Detect which cell encompasses the target text, then output its [x, y] center coordinate. 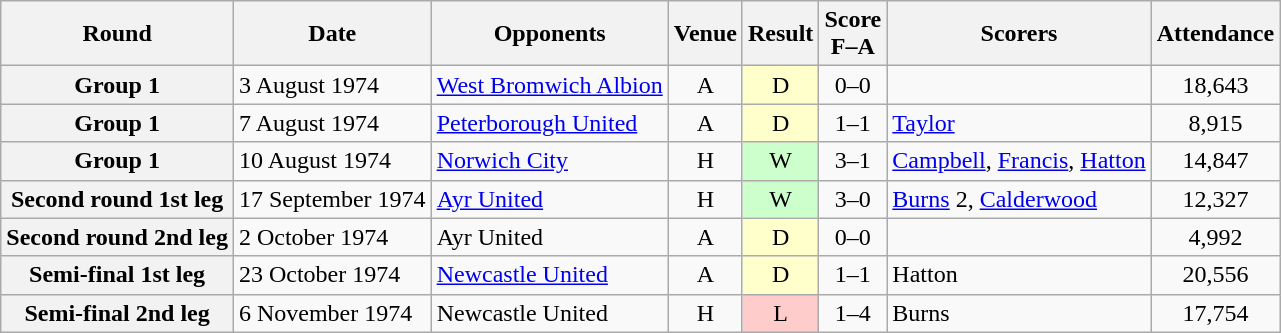
Date [332, 34]
Burns 2, Calderwood [1019, 199]
Peterborough United [550, 123]
3 August 1974 [332, 85]
4,992 [1215, 237]
20,556 [1215, 275]
12,327 [1215, 199]
Campbell, Francis, Hatton [1019, 161]
8,915 [1215, 123]
17 September 1974 [332, 199]
Burns [1019, 313]
Result [780, 34]
West Bromwich Albion [550, 85]
10 August 1974 [332, 161]
Scorers [1019, 34]
1–4 [853, 313]
Semi-final 2nd leg [118, 313]
Taylor [1019, 123]
6 November 1974 [332, 313]
Norwich City [550, 161]
ScoreF–A [853, 34]
2 October 1974 [332, 237]
18,643 [1215, 85]
Round [118, 34]
Attendance [1215, 34]
L [780, 313]
Semi-final 1st leg [118, 275]
23 October 1974 [332, 275]
7 August 1974 [332, 123]
Venue [705, 34]
Second round 1st leg [118, 199]
3–1 [853, 161]
14,847 [1215, 161]
Second round 2nd leg [118, 237]
3–0 [853, 199]
17,754 [1215, 313]
Hatton [1019, 275]
Opponents [550, 34]
